Pinpoint the cell where the given text exists, returning its [X, Y] midpoint coordinate. 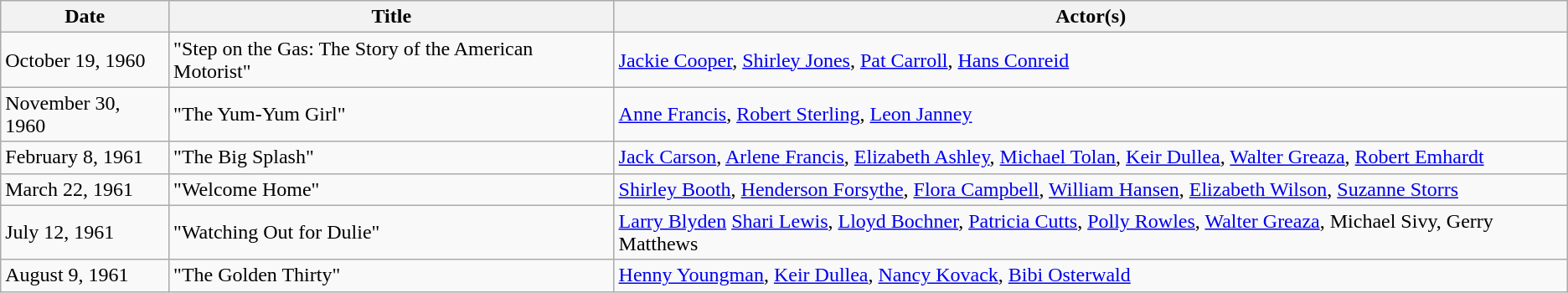
"Watching Out for Dulie" [392, 233]
Jackie Cooper, Shirley Jones, Pat Carroll, Hans Conreid [1091, 60]
Jack Carson, Arlene Francis, Elizabeth Ashley, Michael Tolan, Keir Dullea, Walter Greaza, Robert Emhardt [1091, 157]
Anne Francis, Robert Sterling, Leon Janney [1091, 114]
October 19, 1960 [85, 60]
Shirley Booth, Henderson Forsythe, Flora Campbell, William Hansen, Elizabeth Wilson, Suzanne Storrs [1091, 189]
Henny Youngman, Keir Dullea, Nancy Kovack, Bibi Osterwald [1091, 275]
Larry Blyden Shari Lewis, Lloyd Bochner, Patricia Cutts, Polly Rowles, Walter Greaza, Michael Sivy, Gerry Matthews [1091, 233]
"The Big Splash" [392, 157]
"Welcome Home" [392, 189]
August 9, 1961 [85, 275]
"The Yum-Yum Girl" [392, 114]
Date [85, 17]
July 12, 1961 [85, 233]
Title [392, 17]
November 30, 1960 [85, 114]
Actor(s) [1091, 17]
"The Golden Thirty" [392, 275]
March 22, 1961 [85, 189]
February 8, 1961 [85, 157]
"Step on the Gas: The Story of the American Motorist" [392, 60]
